Find where the given text appears and provide that cell's center as (x, y) coordinate. 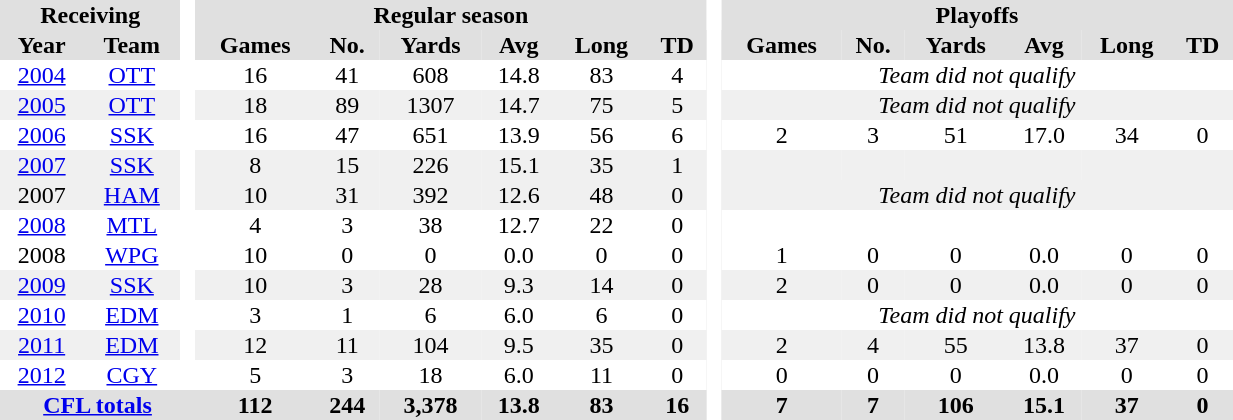
244 (347, 405)
2004 (42, 75)
104 (430, 345)
2006 (42, 135)
Team (132, 45)
Playoffs (978, 15)
MTL (132, 225)
14.8 (518, 75)
28 (430, 285)
2005 (42, 105)
34 (1127, 135)
608 (430, 75)
106 (956, 405)
14 (601, 285)
HAM (132, 195)
15 (347, 165)
38 (430, 225)
55 (956, 345)
89 (347, 105)
112 (255, 405)
13.9 (518, 135)
17.0 (1044, 135)
31 (347, 195)
12.6 (518, 195)
Regular season (451, 15)
2009 (42, 285)
48 (601, 195)
2012 (42, 375)
392 (430, 195)
226 (430, 165)
Receiving (90, 15)
1307 (430, 105)
56 (601, 135)
14.7 (518, 105)
12.7 (518, 225)
2011 (42, 345)
9.5 (518, 345)
22 (601, 225)
47 (347, 135)
9.3 (518, 285)
41 (347, 75)
75 (601, 105)
Year (42, 45)
651 (430, 135)
51 (956, 135)
CFL totals (98, 405)
2010 (42, 315)
3,378 (430, 405)
12 (255, 345)
WPG (132, 255)
CGY (132, 375)
8 (255, 165)
